Locate the cell with the specified text and output its [x, y] center coordinate. 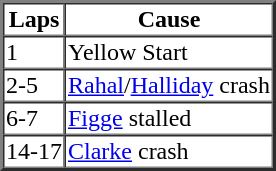
6-7 [34, 118]
Laps [34, 20]
2-5 [34, 86]
Yellow Start [169, 52]
Rahal/Halliday crash [169, 86]
14-17 [34, 152]
1 [34, 52]
Figge stalled [169, 118]
Cause [169, 20]
Clarke crash [169, 152]
